Capture the cell that displays the provided text and extract its (x, y) central coordinate. 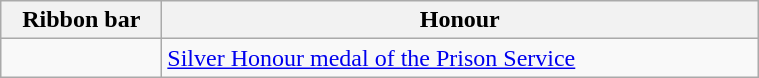
Honour (460, 20)
Silver Honour medal of the Prison Service (460, 58)
Ribbon bar (82, 20)
